From the cell containing the given text, extract its center point as (x, y) coordinate. 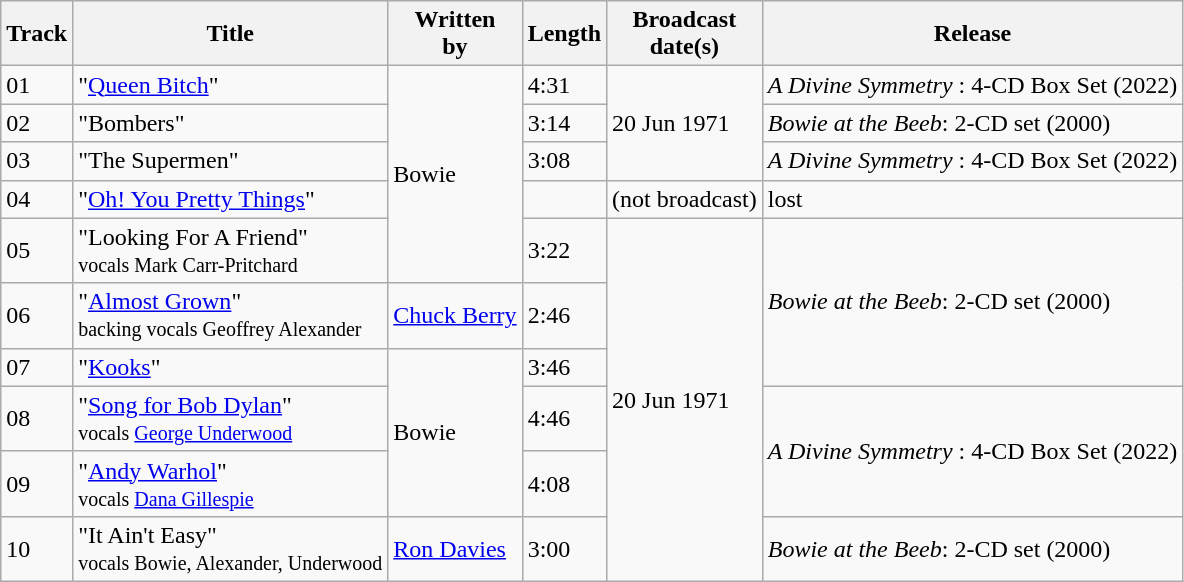
Broadcast date(s) (685, 34)
Chuck Berry (455, 316)
(not broadcast) (685, 199)
"Kooks" (230, 367)
"Queen Bitch" (230, 85)
4:08 (564, 484)
"Almost Grown"backing vocals Geoffrey Alexander (230, 316)
04 (37, 199)
"Andy Warhol"vocals Dana Gillespie (230, 484)
06 (37, 316)
01 (37, 85)
09 (37, 484)
"Song for Bob Dylan"vocals George Underwood (230, 418)
2:46 (564, 316)
4:46 (564, 418)
03 (37, 161)
"It Ain't Easy"vocals Bowie, Alexander, Underwood (230, 548)
3:08 (564, 161)
08 (37, 418)
3:46 (564, 367)
Ron Davies (455, 548)
"Looking For A Friend"vocals Mark Carr-Pritchard (230, 250)
Release (972, 34)
Length (564, 34)
4:31 (564, 85)
Written by (455, 34)
lost (972, 199)
10 (37, 548)
05 (37, 250)
Track (37, 34)
Title (230, 34)
"Oh! You Pretty Things" (230, 199)
3:22 (564, 250)
3:00 (564, 548)
07 (37, 367)
"The Supermen" (230, 161)
02 (37, 123)
"Bombers" (230, 123)
3:14 (564, 123)
